From the cell containing the given text, extract its center point as [x, y] coordinate. 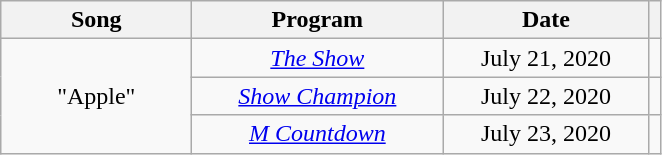
July 21, 2020 [546, 58]
The Show [318, 58]
Show Champion [318, 96]
July 23, 2020 [546, 134]
Program [318, 20]
Date [546, 20]
"Apple" [96, 96]
July 22, 2020 [546, 96]
Song [96, 20]
M Countdown [318, 134]
